Extract the [X, Y] coordinate from the center of the cell holding the provided text.  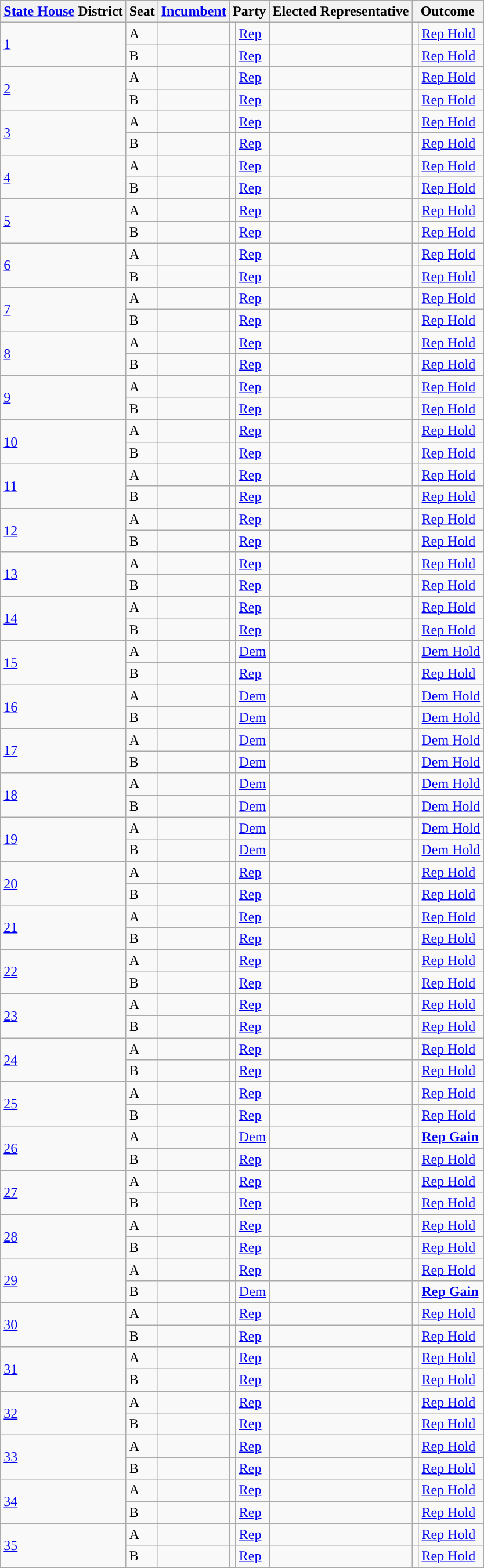
31 [63, 1369]
33 [63, 1457]
15 [63, 663]
2 [63, 89]
3 [63, 133]
7 [63, 310]
34 [63, 1501]
16 [63, 707]
State House District [63, 12]
Incumbent [194, 12]
18 [63, 795]
32 [63, 1413]
23 [63, 1016]
6 [63, 265]
8 [63, 354]
4 [63, 177]
5 [63, 221]
35 [63, 1545]
19 [63, 839]
9 [63, 398]
11 [63, 486]
24 [63, 1060]
Outcome [448, 12]
12 [63, 530]
1 [63, 45]
22 [63, 971]
25 [63, 1104]
17 [63, 751]
29 [63, 1280]
30 [63, 1324]
Seat [142, 12]
20 [63, 883]
13 [63, 574]
27 [63, 1192]
Elected Representative [341, 12]
14 [63, 618]
28 [63, 1236]
26 [63, 1148]
Party [250, 12]
21 [63, 927]
10 [63, 442]
